Find where the given text appears and provide that cell's center as (X, Y) coordinate. 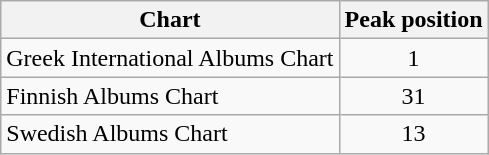
13 (414, 134)
Swedish Albums Chart (170, 134)
Chart (170, 20)
31 (414, 96)
1 (414, 58)
Greek International Albums Chart (170, 58)
Peak position (414, 20)
Finnish Albums Chart (170, 96)
